Return [X, Y] of the center of cell containing provided text 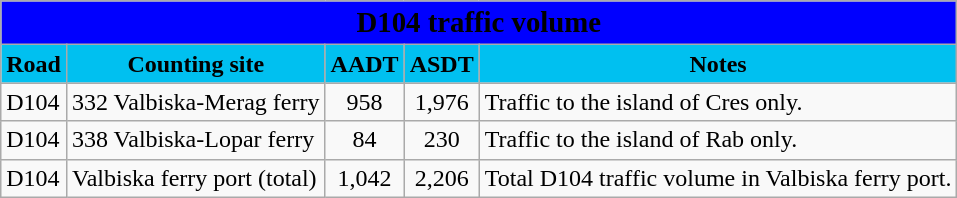
338 Valbiska-Lopar ferry [196, 140]
Traffic to the island of Cres only. [718, 102]
Valbiska ferry port (total) [196, 178]
D104 traffic volume [479, 23]
Notes [718, 64]
Total D104 traffic volume in Valbiska ferry port. [718, 178]
2,206 [442, 178]
AADT [364, 64]
ASDT [442, 64]
Counting site [196, 64]
230 [442, 140]
Road [34, 64]
1,976 [442, 102]
1,042 [364, 178]
958 [364, 102]
84 [364, 140]
Traffic to the island of Rab only. [718, 140]
332 Valbiska-Merag ferry [196, 102]
